Identify which cell holds the provided text, then report its (x, y) central coordinate. 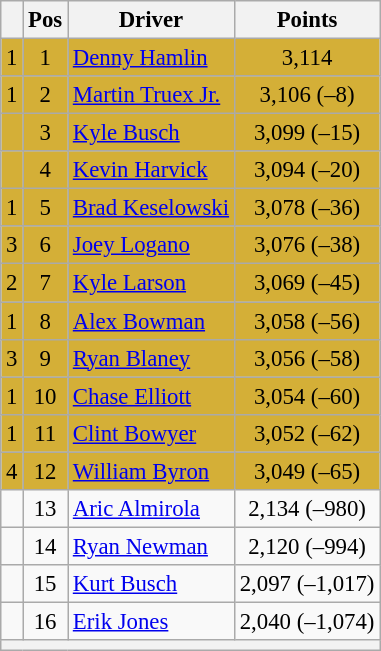
Joey Logano (152, 245)
7 (46, 283)
Kurt Busch (152, 584)
Pos (46, 20)
Alex Bowman (152, 321)
3,049 (–65) (306, 471)
Erik Jones (152, 621)
3,069 (–45) (306, 283)
8 (46, 321)
Kevin Harvick (152, 170)
13 (46, 509)
Kyle Busch (152, 133)
Denny Hamlin (152, 58)
Aric Almirola (152, 509)
3,058 (–56) (306, 321)
14 (46, 546)
3,094 (–20) (306, 170)
Points (306, 20)
3,106 (–8) (306, 95)
William Byron (152, 471)
9 (46, 358)
3,056 (–58) (306, 358)
Chase Elliott (152, 396)
Kyle Larson (152, 283)
3,076 (–38) (306, 245)
15 (46, 584)
Clint Bowyer (152, 433)
3,078 (–36) (306, 208)
2,040 (–1,074) (306, 621)
Brad Keselowski (152, 208)
Driver (152, 20)
12 (46, 471)
10 (46, 396)
3,114 (306, 58)
6 (46, 245)
2,097 (–1,017) (306, 584)
2,120 (–994) (306, 546)
11 (46, 433)
3,099 (–15) (306, 133)
Ryan Blaney (152, 358)
2,134 (–980) (306, 509)
3,052 (–62) (306, 433)
5 (46, 208)
Martin Truex Jr. (152, 95)
Ryan Newman (152, 546)
3,054 (–60) (306, 396)
16 (46, 621)
